For the text-containing cell, return its midpoint in [X, Y] coordinate format. 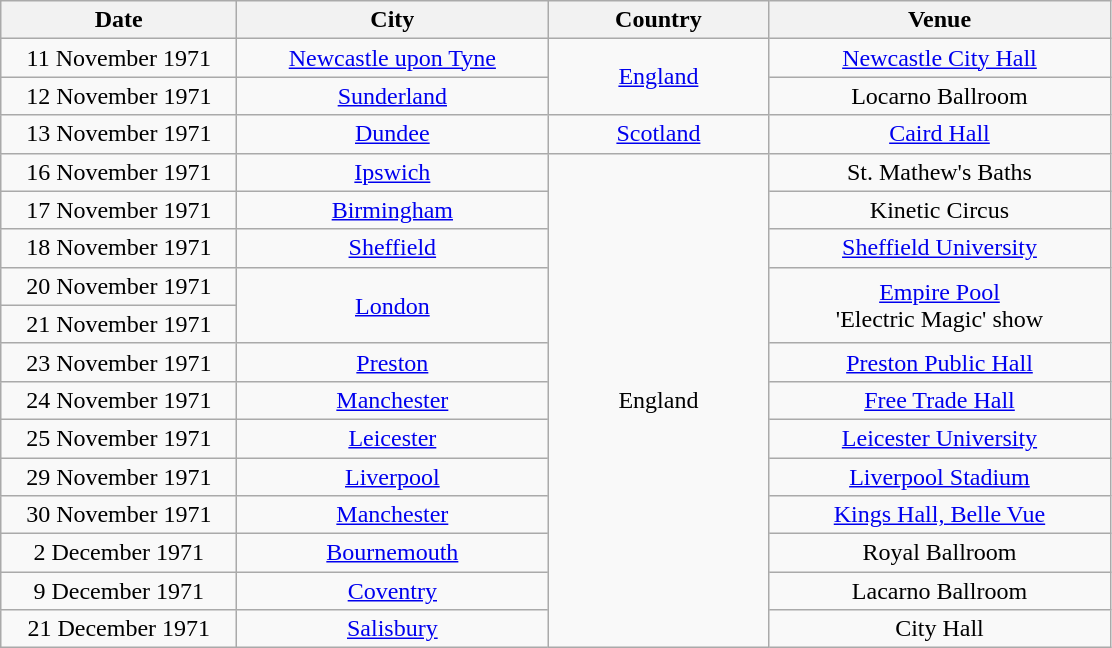
Newcastle City Hall [940, 58]
Leicester [392, 438]
20 November 1971 [119, 286]
Lacarno Ballroom [940, 591]
17 November 1971 [119, 210]
25 November 1971 [119, 438]
Caird Hall [940, 134]
Bournemouth [392, 553]
Scotland [658, 134]
Free Trade Hall [940, 400]
29 November 1971 [119, 477]
Kinetic Circus [940, 210]
Dundee [392, 134]
Sunderland [392, 96]
18 November 1971 [119, 248]
St. Mathew's Baths [940, 172]
City Hall [940, 629]
30 November 1971 [119, 515]
Preston Public Hall [940, 362]
Date [119, 20]
12 November 1971 [119, 96]
Salisbury [392, 629]
2 December 1971 [119, 553]
City [392, 20]
Sheffield University [940, 248]
13 November 1971 [119, 134]
Sheffield [392, 248]
Coventry [392, 591]
Newcastle upon Tyne [392, 58]
London [392, 305]
21 November 1971 [119, 324]
24 November 1971 [119, 400]
Preston [392, 362]
23 November 1971 [119, 362]
Birmingham [392, 210]
Country [658, 20]
Leicester University [940, 438]
Locarno Ballroom [940, 96]
Ipswich [392, 172]
Venue [940, 20]
11 November 1971 [119, 58]
Empire Pool'Electric Magic' show [940, 305]
Kings Hall, Belle Vue [940, 515]
Liverpool [392, 477]
Liverpool Stadium [940, 477]
Royal Ballroom [940, 553]
21 December 1971 [119, 629]
16 November 1971 [119, 172]
9 December 1971 [119, 591]
